Capture the cell that displays the provided text and extract its [X, Y] central coordinate. 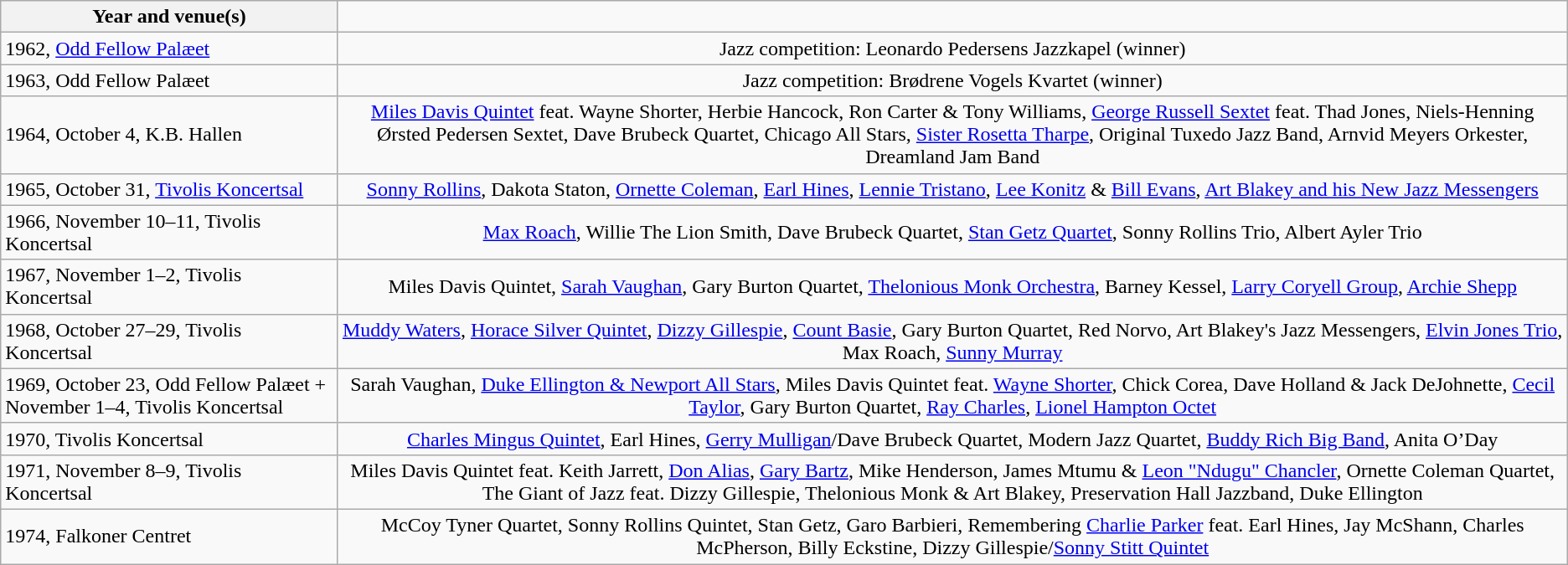
Year and venue(s) [169, 17]
Jazz competition: Leonardo Pedersens Jazzkapel (winner) [952, 49]
1969, October 23, Odd Fellow Palæet + November 1–4, Tivolis Koncertsal [169, 395]
Sonny Rollins, Dakota Staton, Ornette Coleman, Earl Hines, Lennie Tristano, Lee Konitz & Bill Evans, Art Blakey and his New Jazz Messengers [952, 189]
1962, Odd Fellow Palæet [169, 49]
1965, October 31, Tivolis Koncertsal [169, 189]
1974, Falkoner Centret [169, 536]
1971, November 8–9, Tivolis Koncertsal [169, 482]
1964, October 4, K.B. Hallen [169, 135]
1970, Tivolis Koncertsal [169, 439]
Miles Davis Quintet, Sarah Vaughan, Gary Burton Quartet, Thelonious Monk Orchestra, Barney Kessel, Larry Coryell Group, Archie Shepp [952, 286]
1968, October 27–29, Tivolis Koncertsal [169, 342]
Charles Mingus Quintet, Earl Hines, Gerry Mulligan/Dave Brubeck Quartet, Modern Jazz Quartet, Buddy Rich Big Band, Anita O’Day [952, 439]
1963, Odd Fellow Palæet [169, 80]
1967, November 1–2, Tivolis Koncertsal [169, 286]
Jazz competition: Brødrene Vogels Kvartet (winner) [952, 80]
1966, November 10–11, Tivolis Koncertsal [169, 233]
Max Roach, Willie The Lion Smith, Dave Brubeck Quartet, Stan Getz Quartet, Sonny Rollins Trio, Albert Ayler Trio [952, 233]
